Pinpoint the cell where the given text exists, returning its [x, y] midpoint coordinate. 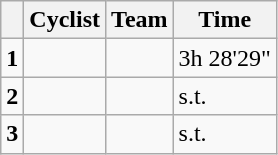
3h 28'29" [224, 58]
3 [12, 134]
1 [12, 58]
Time [224, 20]
Cyclist [65, 20]
2 [12, 96]
Team [140, 20]
